Output the [x, y] coordinate of the center of the cell containing the given text.  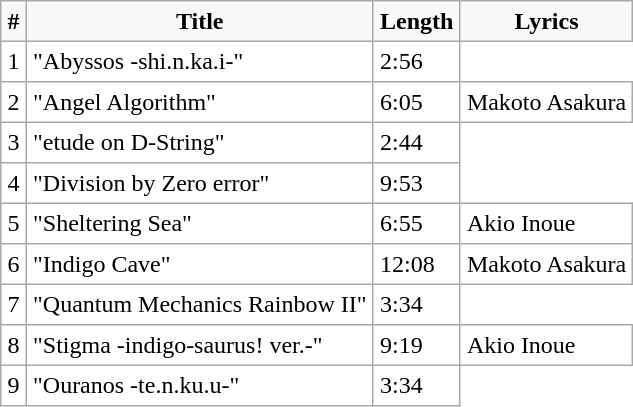
9:53 [416, 183]
5 [14, 223]
8 [14, 345]
"Indigo Cave" [200, 264]
6 [14, 264]
4 [14, 183]
"Division by Zero error" [200, 183]
"Ouranos -te.n.ku.u-" [200, 385]
Length [416, 21]
"Abyssos -shi.n.ka.i-" [200, 61]
7 [14, 304]
Lyrics [546, 21]
2:44 [416, 142]
"etude on D-String" [200, 142]
"Quantum Mechanics Rainbow II" [200, 304]
12:08 [416, 264]
Title [200, 21]
"Sheltering Sea" [200, 223]
6:55 [416, 223]
9:19 [416, 345]
1 [14, 61]
"Stigma -indigo-saurus! ver.-" [200, 345]
6:05 [416, 102]
3 [14, 142]
# [14, 21]
2 [14, 102]
9 [14, 385]
"Angel Algorithm" [200, 102]
2:56 [416, 61]
